For the text-containing cell, return its midpoint in [x, y] coordinate format. 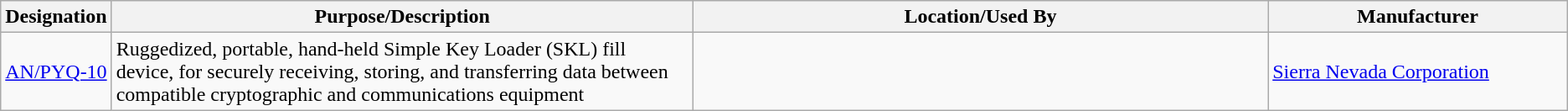
Location/Used By [980, 17]
AN/PYQ-10 [56, 71]
Sierra Nevada Corporation [1418, 71]
Designation [56, 17]
Manufacturer [1418, 17]
Purpose/Description [402, 17]
